Capture the cell that displays the provided text and extract its [x, y] central coordinate. 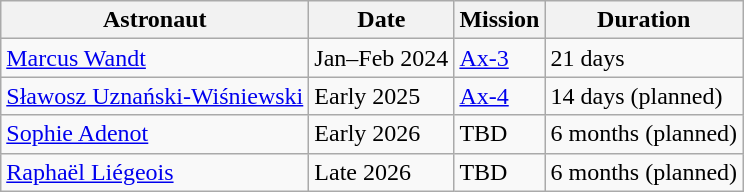
Date [382, 20]
Ax-4 [500, 96]
Jan–Feb 2024 [382, 58]
Duration [644, 20]
Late 2026 [382, 172]
Marcus Wandt [155, 58]
Early 2026 [382, 134]
Early 2025 [382, 96]
Mission [500, 20]
Astronaut [155, 20]
Ax-3 [500, 58]
Sophie Adenot [155, 134]
14 days (planned) [644, 96]
21 days [644, 58]
Raphaël Liégeois [155, 172]
Sławosz Uznański-Wiśniewski [155, 96]
